Determine the (x, y) coordinate at the center of the cell enclosing the given text.  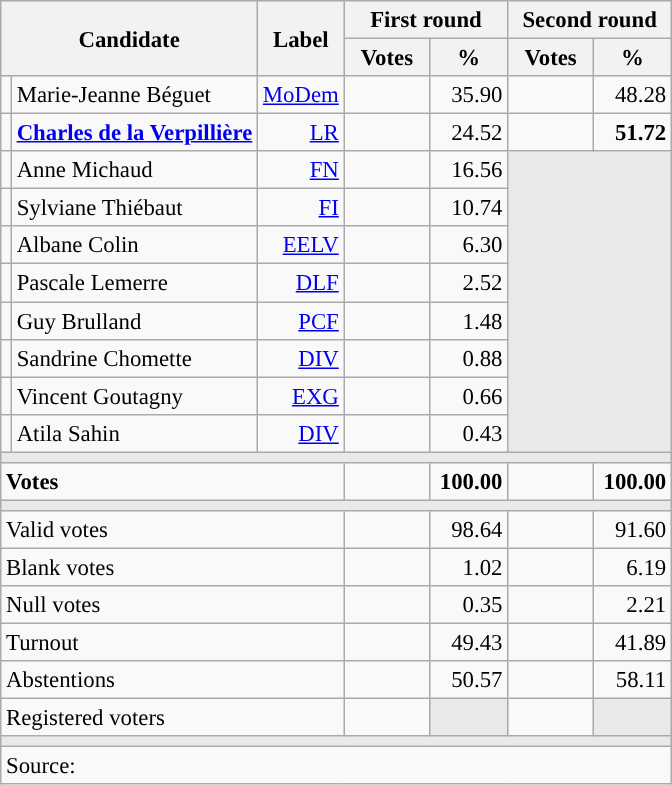
MoDem (302, 95)
Vincent Goutagny (134, 396)
EXG (302, 396)
49.43 (469, 643)
Abstentions (172, 680)
Source: (336, 766)
2.21 (632, 605)
1.48 (469, 321)
Null votes (172, 605)
0.66 (469, 396)
2.52 (469, 283)
Second round (590, 20)
48.28 (632, 95)
PCF (302, 321)
Sandrine Chomette (134, 358)
Label (302, 38)
0.35 (469, 605)
First round (426, 20)
Charles de la Verpillière (134, 133)
Anne Michaud (134, 170)
0.43 (469, 433)
EELV (302, 245)
Registered voters (172, 718)
Pascale Lemerre (134, 283)
0.88 (469, 358)
Turnout (172, 643)
Atila Sahin (134, 433)
51.72 (632, 133)
98.64 (469, 530)
91.60 (632, 530)
16.56 (469, 170)
6.30 (469, 245)
FN (302, 170)
58.11 (632, 680)
Albane Colin (134, 245)
Valid votes (172, 530)
35.90 (469, 95)
10.74 (469, 208)
41.89 (632, 643)
50.57 (469, 680)
LR (302, 133)
FI (302, 208)
24.52 (469, 133)
Candidate (130, 38)
Sylviane Thiébaut (134, 208)
1.02 (469, 567)
Guy Brulland (134, 321)
Marie-Jeanne Béguet (134, 95)
6.19 (632, 567)
DLF (302, 283)
Blank votes (172, 567)
